Return the (x, y) coordinate for the center point of the cell that contains the specified text.  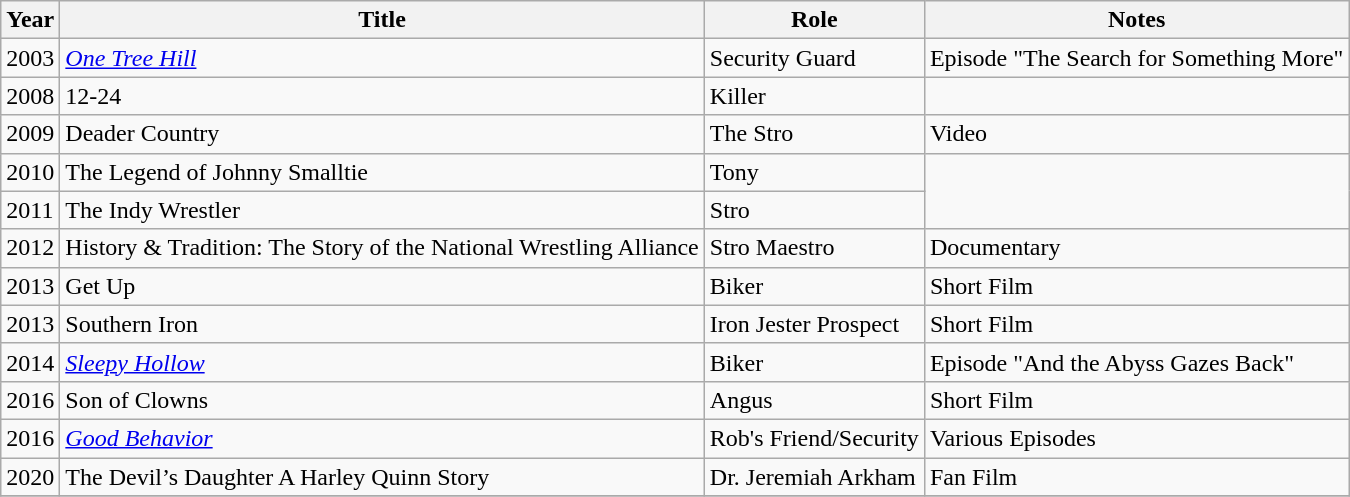
2012 (30, 248)
Dr. Jeremiah Arkham (814, 477)
2009 (30, 134)
Southern Iron (382, 324)
Title (382, 20)
Stro (814, 210)
Various Episodes (1136, 438)
The Devil’s Daughter A Harley Quinn Story (382, 477)
One Tree Hill (382, 58)
Episode "The Search for Something More" (1136, 58)
History & Tradition: The Story of the National Wrestling Alliance (382, 248)
Notes (1136, 20)
Role (814, 20)
The Stro (814, 134)
Sleepy Hollow (382, 362)
Fan Film (1136, 477)
The Indy Wrestler (382, 210)
The Legend of Johnny Smalltie (382, 172)
Rob's Friend/Security (814, 438)
Iron Jester Prospect (814, 324)
Episode "And the Abyss Gazes Back" (1136, 362)
2010 (30, 172)
Good Behavior (382, 438)
Video (1136, 134)
2008 (30, 96)
Son of Clowns (382, 400)
2020 (30, 477)
Deader Country (382, 134)
Tony (814, 172)
Year (30, 20)
Stro Maestro (814, 248)
Angus (814, 400)
12-24 (382, 96)
2014 (30, 362)
Get Up (382, 286)
Documentary (1136, 248)
Security Guard (814, 58)
2003 (30, 58)
2011 (30, 210)
Killer (814, 96)
